From the cell containing the given text, extract its center point as (X, Y) coordinate. 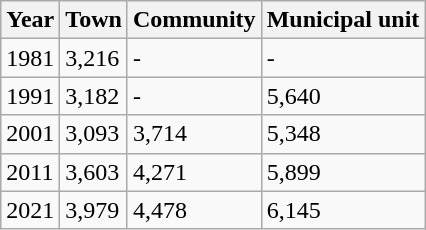
2021 (30, 210)
Municipal unit (343, 20)
3,216 (94, 58)
Community (194, 20)
5,899 (343, 172)
3,603 (94, 172)
3,182 (94, 96)
4,478 (194, 210)
2001 (30, 134)
5,640 (343, 96)
3,979 (94, 210)
Town (94, 20)
3,714 (194, 134)
3,093 (94, 134)
5,348 (343, 134)
Year (30, 20)
4,271 (194, 172)
6,145 (343, 210)
1991 (30, 96)
1981 (30, 58)
2011 (30, 172)
